Identify which cell holds the provided text, then report its (X, Y) central coordinate. 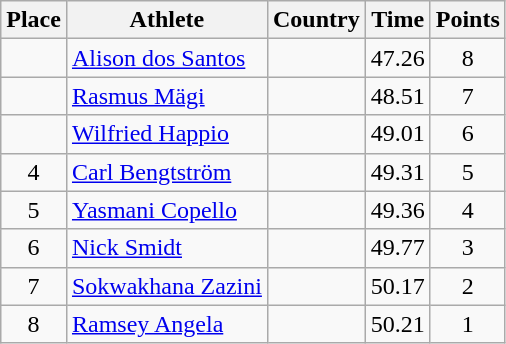
Alison dos Santos (166, 58)
Nick Smidt (166, 248)
49.77 (398, 248)
1 (468, 324)
48.51 (398, 96)
Rasmus Mägi (166, 96)
Wilfried Happio (166, 134)
Carl Bengtström (166, 172)
Athlete (166, 20)
Time (398, 20)
Ramsey Angela (166, 324)
Country (316, 20)
Sokwakhana Zazini (166, 286)
47.26 (398, 58)
2 (468, 286)
50.17 (398, 286)
Place (34, 20)
49.01 (398, 134)
50.21 (398, 324)
Yasmani Copello (166, 210)
49.31 (398, 172)
49.36 (398, 210)
3 (468, 248)
Points (468, 20)
